Return the (x, y) coordinate for the center point of the cell that contains the specified text.  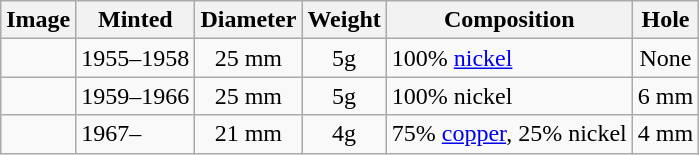
4 mm (665, 134)
Image (38, 20)
75% copper, 25% nickel (509, 134)
None (665, 58)
Minted (136, 20)
Composition (509, 20)
Hole (665, 20)
1959–1966 (136, 96)
Weight (344, 20)
1955–1958 (136, 58)
4g (344, 134)
21 mm (248, 134)
1967– (136, 134)
6 mm (665, 96)
Diameter (248, 20)
